Locate the cell with the specified text and output its (x, y) center coordinate. 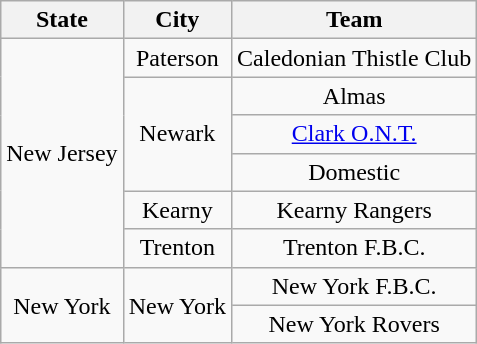
Kearny Rangers (354, 210)
City (177, 20)
Trenton (177, 248)
Domestic (354, 172)
New York Rovers (354, 324)
Caledonian Thistle Club (354, 58)
New Jersey (62, 153)
Team (354, 20)
Trenton F.B.C. (354, 248)
Clark O.N.T. (354, 134)
Kearny (177, 210)
Paterson (177, 58)
Newark (177, 134)
State (62, 20)
New York F.B.C. (354, 286)
Almas (354, 96)
